Search for the cell housing the specified text and yield its [X, Y] center coordinate. 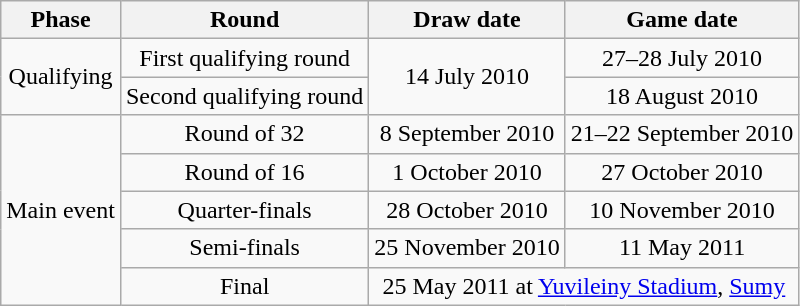
Round of 16 [244, 172]
First qualifying round [244, 58]
Semi-finals [244, 248]
25 May 2011 at Yuvileiny Stadium, Sumy [584, 286]
Round [244, 20]
Final [244, 286]
8 September 2010 [467, 134]
27 October 2010 [682, 172]
25 November 2010 [467, 248]
Second qualifying round [244, 96]
Qualifying [61, 77]
21–22 September 2010 [682, 134]
Quarter-finals [244, 210]
18 August 2010 [682, 96]
Main event [61, 210]
14 July 2010 [467, 77]
10 November 2010 [682, 210]
Game date [682, 20]
27–28 July 2010 [682, 58]
28 October 2010 [467, 210]
Round of 32 [244, 134]
11 May 2011 [682, 248]
1 October 2010 [467, 172]
Draw date [467, 20]
Phase [61, 20]
